Pinpoint the cell where the given text exists, returning its [X, Y] midpoint coordinate. 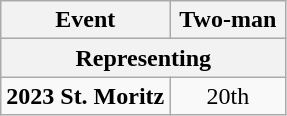
20th [228, 96]
2023 St. Moritz [86, 96]
Representing [144, 58]
Event [86, 20]
Two-man [228, 20]
